From the cell containing the given text, extract its center point as [X, Y] coordinate. 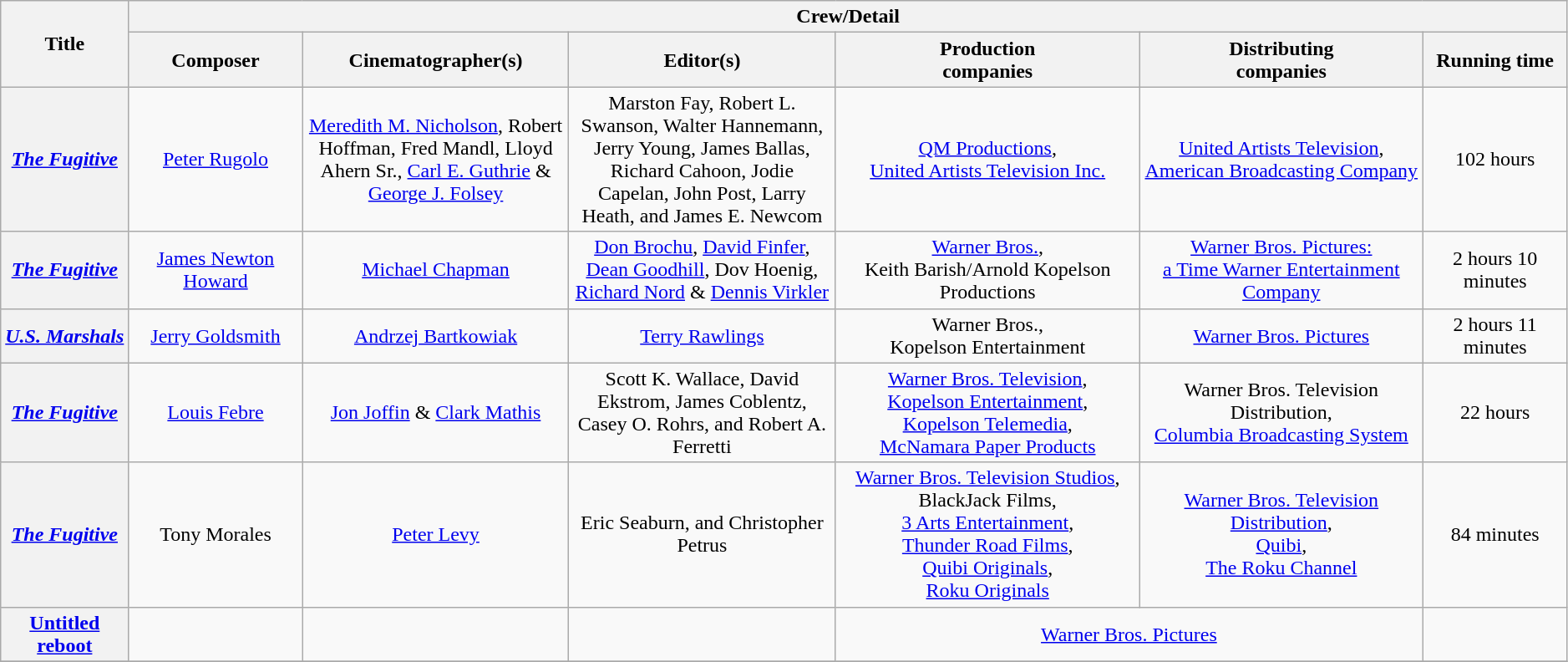
Running time [1495, 60]
84 minutes [1495, 535]
Warner Bros. Television Studios, BlackJack Films, 3 Arts Entertainment, Thunder Road Films, Quibi Originals, Roku Originals [987, 535]
102 hours [1495, 159]
Eric Seaburn, and Christopher Petrus [702, 535]
2 hours 11 minutes [1495, 336]
Editor(s) [702, 60]
Jerry Goldsmith [216, 336]
Composer [216, 60]
Title [65, 43]
Warner Bros. Pictures: a Time Warner Entertainment Company [1281, 270]
Jon Joffin & Clark Mathis [436, 413]
Tony Morales [216, 535]
2 hours 10 minutes [1495, 270]
Distributing companies [1281, 60]
U.S. Marshals [65, 336]
Peter Levy [436, 535]
Crew/Detail [848, 17]
Warner Bros. Television, Kopelson Entertainment, Kopelson Telemedia, McNamara Paper Products [987, 413]
James Newton Howard [216, 270]
Warner Bros., Keith Barish/Arnold Kopelson Productions [987, 270]
Warner Bros., Kopelson Entertainment [987, 336]
Meredith M. Nicholson, Robert Hoffman, Fred Mandl, Lloyd Ahern Sr., Carl E. Guthrie & George J. Folsey [436, 159]
Warner Bros. Television Distribution, Quibi, The Roku Channel [1281, 535]
Don Brochu, David Finfer, Dean Goodhill, Dov Hoenig, Richard Nord & Dennis Virkler [702, 270]
Terry Rawlings [702, 336]
Cinematographer(s) [436, 60]
Production companies [987, 60]
Andrzej Bartkowiak [436, 336]
Louis Febre [216, 413]
Warner Bros. Television Distribution, Columbia Broadcasting System [1281, 413]
Scott K. Wallace, David Ekstrom, James Coblentz, Casey O. Rohrs, and Robert A. Ferretti [702, 413]
Peter Rugolo [216, 159]
United Artists Television, American Broadcasting Company [1281, 159]
22 hours [1495, 413]
Untitled reboot [65, 634]
Michael Chapman [436, 270]
QM Productions, United Artists Television Inc. [987, 159]
